Provide the (x, y) coordinate of the cell's center where the given text is located.  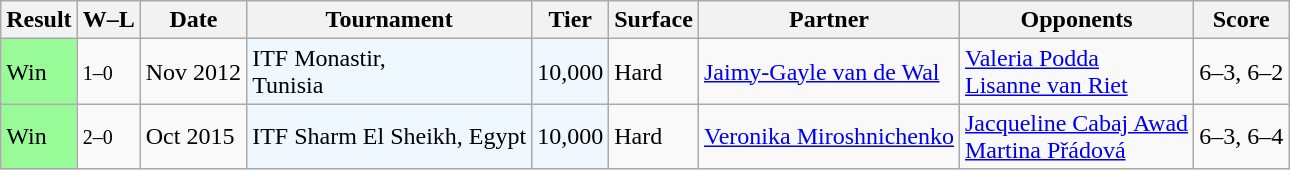
1–0 (108, 72)
Tier (570, 20)
Opponents (1076, 20)
ITF Sharm El Sheikh, Egypt (390, 136)
Result (39, 20)
Surface (654, 20)
Valeria Podda Lisanne van Riet (1076, 72)
Nov 2012 (193, 72)
6–3, 6–4 (1242, 136)
Date (193, 20)
Oct 2015 (193, 136)
Partner (828, 20)
Tournament (390, 20)
2–0 (108, 136)
W–L (108, 20)
Jaimy-Gayle van de Wal (828, 72)
6–3, 6–2 (1242, 72)
Veronika Miroshnichenko (828, 136)
Jacqueline Cabaj Awad Martina Přádová (1076, 136)
Score (1242, 20)
ITF Monastir, Tunisia (390, 72)
